Find where the given text appears and provide that cell's center as [x, y] coordinate. 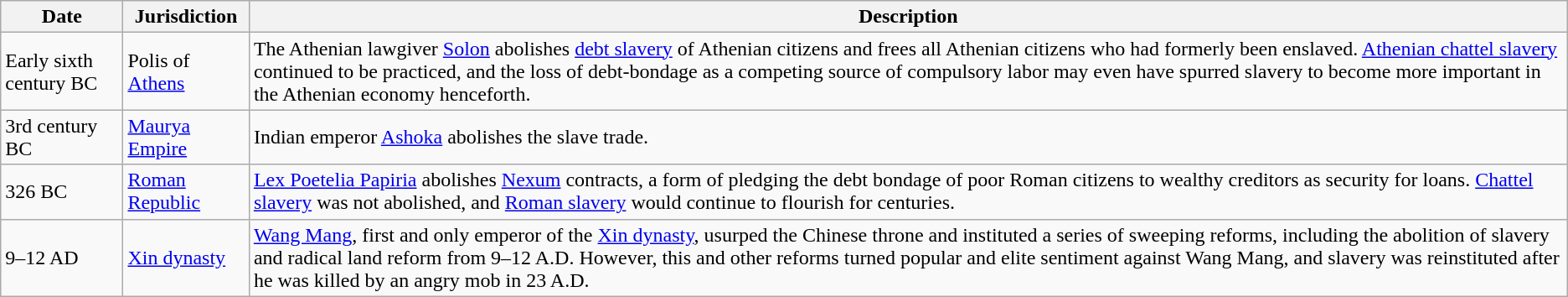
Indian emperor Ashoka abolishes the slave trade. [908, 138]
Maurya Empire [186, 138]
Roman Republic [186, 191]
Date [62, 17]
Polis of Athens [186, 71]
Jurisdiction [186, 17]
9–12 AD [62, 258]
Xin dynasty [186, 258]
326 BC [62, 191]
Early sixth century BC [62, 71]
Description [908, 17]
3rd century BC [62, 138]
